Find where the given text appears and provide that cell's center as (x, y) coordinate. 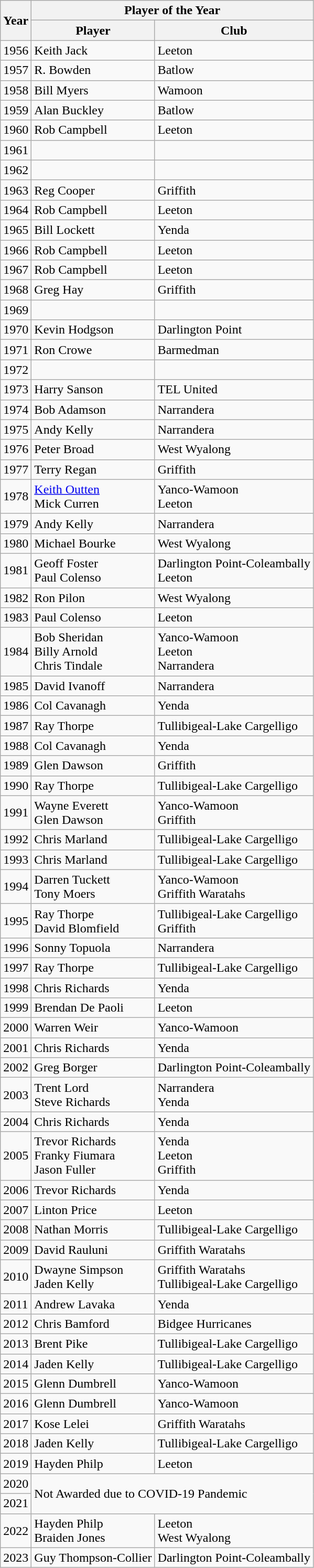
1971 (16, 350)
1970 (16, 330)
1974 (16, 410)
2006 (16, 1190)
Trevor RichardsFranky FiumaraJason Fuller (93, 1156)
1978 (16, 496)
2023 (16, 1558)
Kevin Hodgson (93, 330)
Chris Bamford (93, 1324)
2011 (16, 1304)
1982 (16, 597)
Sonny Topuola (93, 948)
Geoff FosterPaul Colenso (93, 571)
Peter Broad (93, 449)
1985 (16, 686)
1957 (16, 70)
Greg Borger (93, 1068)
Barmedman (234, 350)
Trevor Richards (93, 1190)
Year (16, 20)
1959 (16, 110)
1988 (16, 746)
Reg Cooper (93, 190)
Michael Bourke (93, 543)
Yenda Leeton Griffith (234, 1156)
1980 (16, 543)
2004 (16, 1122)
Glen Dawson (93, 766)
Player (93, 30)
1963 (16, 190)
1987 (16, 726)
Andrew Lavaka (93, 1304)
Bob SheridanBilly ArnoldChris Tindale (93, 652)
2015 (16, 1384)
2010 (16, 1276)
Bob Adamson (93, 410)
1977 (16, 469)
Wayne EverettGlen Dawson (93, 813)
1969 (16, 310)
1968 (16, 290)
Club (234, 30)
Kose Lelei (93, 1424)
R. Bowden (93, 70)
Alan Buckley (93, 110)
2022 (16, 1530)
Ray ThorpeDavid Blomfield (93, 921)
Bill Lockett (93, 230)
Brendan De Paoli (93, 1008)
2002 (16, 1068)
2009 (16, 1250)
Keith Jack (93, 50)
Yanco-Wamoon Griffith (234, 813)
Warren Weir (93, 1028)
Narrandera Yenda (234, 1095)
2014 (16, 1364)
1965 (16, 230)
Yanco-Wamoon Leeton (234, 496)
1962 (16, 170)
Bill Myers (93, 90)
1994 (16, 886)
1958 (16, 90)
1966 (16, 250)
Linton Price (93, 1210)
2005 (16, 1156)
David Rauluni (93, 1250)
Nathan Morris (93, 1230)
David Ivanoff (93, 686)
2016 (16, 1404)
1999 (16, 1008)
1986 (16, 706)
Wamoon (234, 90)
1956 (16, 50)
Player of the Year (172, 10)
1983 (16, 618)
Brent Pike (93, 1344)
1991 (16, 813)
Ron Pilon (93, 597)
2008 (16, 1230)
Griffith Waratahs Tullibigeal-Lake Cargelligo (234, 1276)
2007 (16, 1210)
1976 (16, 449)
2013 (16, 1344)
2020 (16, 1484)
Darren TuckettTony Moers (93, 886)
Terry Regan (93, 469)
1960 (16, 130)
Harry Sanson (93, 390)
Hayden Philp (93, 1464)
Leeton West Wyalong (234, 1530)
Not Awarded due to COVID-19 Pandemic (172, 1494)
1961 (16, 150)
2000 (16, 1028)
Paul Colenso (93, 618)
1993 (16, 860)
1975 (16, 429)
Darlington Point (234, 330)
Yanco-Wamoon Leeton Narrandera (234, 652)
2012 (16, 1324)
1990 (16, 786)
Trent LordSteve Richards (93, 1095)
Tullibigeal-Lake Cargelligo Griffith (234, 921)
1984 (16, 652)
2003 (16, 1095)
Ron Crowe (93, 350)
1979 (16, 523)
Guy Thompson-Collier (93, 1558)
2018 (16, 1444)
2001 (16, 1048)
TEL United (234, 390)
1973 (16, 390)
1964 (16, 210)
2017 (16, 1424)
1989 (16, 766)
1997 (16, 968)
1981 (16, 571)
1998 (16, 987)
Dwayne SimpsonJaden Kelly (93, 1276)
2019 (16, 1464)
1996 (16, 948)
Keith OuttenMick Curren (93, 496)
1992 (16, 840)
Yanco-Wamoon Griffith Waratahs (234, 886)
1967 (16, 270)
Hayden PhilpBraiden Jones (93, 1530)
2021 (16, 1503)
1972 (16, 370)
Bidgee Hurricanes (234, 1324)
1995 (16, 921)
Darlington Point-Coleambally Leeton (234, 571)
Greg Hay (93, 290)
